Scan for the cell matching the given text and deliver its [X, Y] coordinate at center. 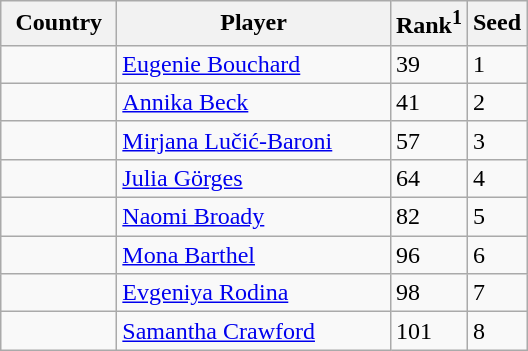
98 [428, 293]
Mona Barthel [254, 255]
2 [496, 102]
Evgeniya Rodina [254, 293]
Annika Beck [254, 102]
Samantha Crawford [254, 331]
Rank1 [428, 24]
Seed [496, 24]
39 [428, 64]
Julia Görges [254, 178]
64 [428, 178]
Eugenie Bouchard [254, 64]
Mirjana Lučić-Baroni [254, 140]
4 [496, 178]
7 [496, 293]
101 [428, 331]
1 [496, 64]
6 [496, 255]
8 [496, 331]
96 [428, 255]
Player [254, 24]
41 [428, 102]
82 [428, 217]
Naomi Broady [254, 217]
57 [428, 140]
Country [59, 24]
5 [496, 217]
3 [496, 140]
